Return the (X, Y) coordinate for the center point of the cell that contains the specified text.  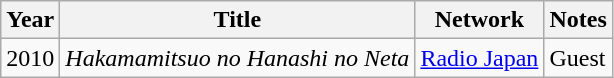
Title (238, 20)
Guest (578, 58)
Year (30, 20)
2010 (30, 58)
Network (480, 20)
Hakamamitsuo no Hanashi no Neta (238, 58)
Radio Japan (480, 58)
Notes (578, 20)
